Capture the cell that displays the provided text and extract its (X, Y) central coordinate. 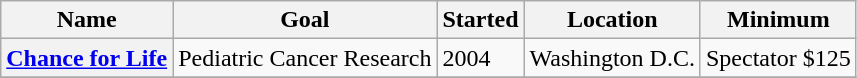
Location (612, 20)
Pediatric Cancer Research (305, 58)
Minimum (778, 20)
2004 (480, 58)
Goal (305, 20)
Spectator $125 (778, 58)
Started (480, 20)
Name (87, 20)
Washington D.C. (612, 58)
Chance for Life (87, 58)
